Search for the cell housing the specified text and yield its (X, Y) center coordinate. 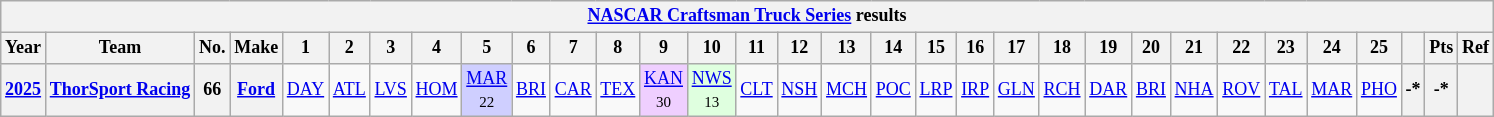
ROV (1242, 90)
MAR22 (487, 90)
TEX (618, 90)
Team (120, 48)
IRP (976, 90)
NHA (1194, 90)
20 (1152, 48)
TAL (1286, 90)
24 (1332, 48)
9 (664, 48)
13 (847, 48)
DAR (1108, 90)
12 (800, 48)
25 (1380, 48)
NSH (800, 90)
16 (976, 48)
11 (756, 48)
NWS13 (712, 90)
21 (1194, 48)
Make (256, 48)
1 (305, 48)
RCH (1062, 90)
LRP (936, 90)
Ref (1476, 48)
2 (349, 48)
7 (573, 48)
6 (532, 48)
CLT (756, 90)
5 (487, 48)
NASCAR Craftsman Truck Series results (747, 16)
CAR (573, 90)
KAN30 (664, 90)
MAR (1332, 90)
HOM (436, 90)
14 (893, 48)
Ford (256, 90)
8 (618, 48)
Pts (1442, 48)
2025 (24, 90)
19 (1108, 48)
66 (212, 90)
DAY (305, 90)
No. (212, 48)
Year (24, 48)
23 (1286, 48)
17 (1016, 48)
ATL (349, 90)
18 (1062, 48)
PHO (1380, 90)
GLN (1016, 90)
4 (436, 48)
MCH (847, 90)
10 (712, 48)
3 (390, 48)
15 (936, 48)
22 (1242, 48)
ThorSport Racing (120, 90)
POC (893, 90)
LVS (390, 90)
